Output the [X, Y] coordinate of the center of the cell containing the given text.  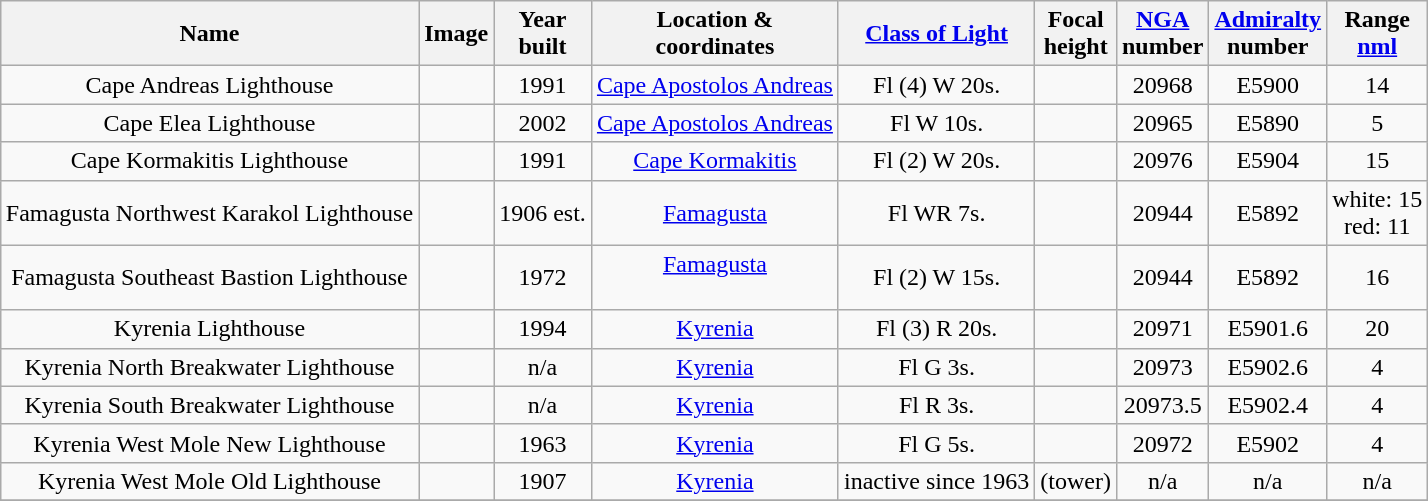
Famagusta Southeast Bastion Lighthouse [209, 278]
16 [1378, 278]
20973.5 [1162, 405]
E5902 [1268, 443]
Kyrenia South Breakwater Lighthouse [209, 405]
1907 [543, 481]
20973 [1162, 367]
2002 [543, 123]
Class of Light [936, 34]
1972 [543, 278]
Fl (2) W 20s. [936, 161]
20971 [1162, 329]
20 [1378, 329]
Kyrenia West Mole Old Lighthouse [209, 481]
20968 [1162, 85]
Kyrenia Lighthouse [209, 329]
1994 [543, 329]
Yearbuilt [543, 34]
Fl (2) W 15s. [936, 278]
Focalheight [1076, 34]
Famagusta Northwest Karakol Lighthouse [209, 212]
Fl R 3s. [936, 405]
1906 est. [543, 212]
Image [456, 34]
Fl G 3s. [936, 367]
E5904 [1268, 161]
15 [1378, 161]
E5900 [1268, 85]
Kyrenia West Mole New Lighthouse [209, 443]
white: 15red: 11 [1378, 212]
Fl (3) R 20s. [936, 329]
Fl W 10s. [936, 123]
Location & coordinates [714, 34]
20965 [1162, 123]
E5901.6 [1268, 329]
E5890 [1268, 123]
Rangenml [1378, 34]
Cape Elea Lighthouse [209, 123]
14 [1378, 85]
Kyrenia North Breakwater Lighthouse [209, 367]
Fl G 5s. [936, 443]
20976 [1162, 161]
1963 [543, 443]
20972 [1162, 443]
E5902.6 [1268, 367]
5 [1378, 123]
Admiraltynumber [1268, 34]
Cape Kormakitis Lighthouse [209, 161]
E5902.4 [1268, 405]
inactive since 1963 [936, 481]
Cape Kormakitis [714, 161]
Fl (4) W 20s. [936, 85]
(tower) [1076, 481]
Fl WR 7s. [936, 212]
Cape Andreas Lighthouse [209, 85]
NGAnumber [1162, 34]
Name [209, 34]
